Extract the [x, y] coordinate from the center of the cell holding the provided text.  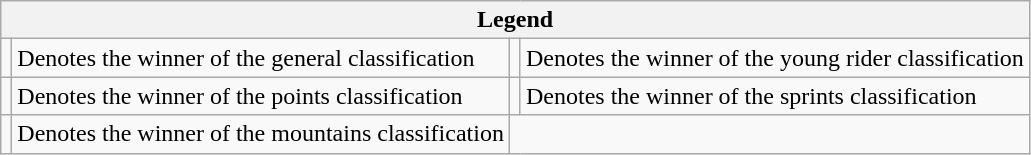
Legend [516, 20]
Denotes the winner of the sprints classification [774, 96]
Denotes the winner of the young rider classification [774, 58]
Denotes the winner of the points classification [261, 96]
Denotes the winner of the general classification [261, 58]
Denotes the winner of the mountains classification [261, 134]
